Locate the cell with the specified text and output its (x, y) center coordinate. 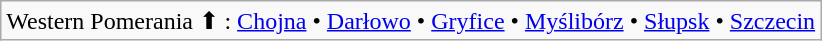
Western Pomerania ⬆ : Chojna • Darłowo • Gryfice • Myślibórz • Słupsk • Szczecin (411, 21)
